Capture the cell that displays the provided text and extract its (x, y) central coordinate. 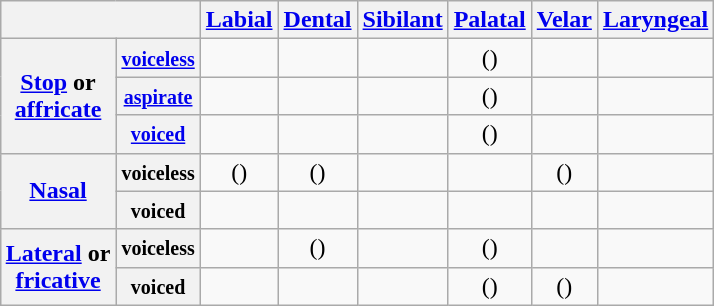
Nasal (58, 191)
Labial (239, 20)
Palatal (490, 20)
aspirate (158, 96)
Lateral orfricative (58, 267)
Sibilant (402, 20)
Dental (318, 20)
Laryngeal (655, 20)
Velar (564, 20)
Stop oraffricate (58, 96)
